For the text-containing cell, return its midpoint in [X, Y] coordinate format. 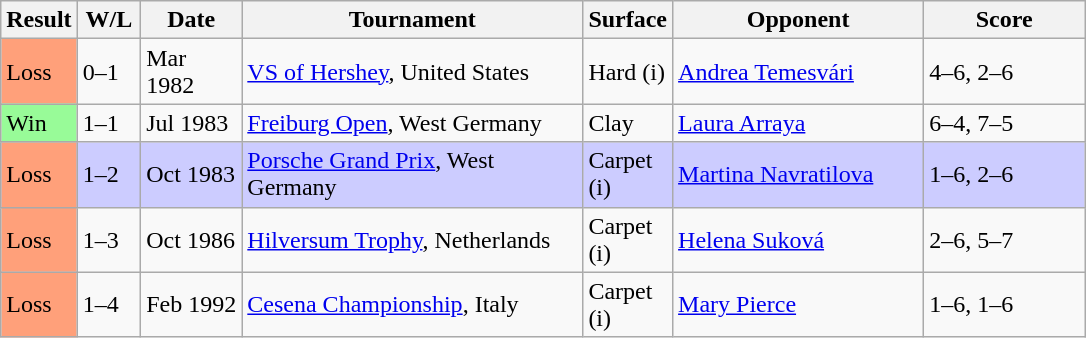
Mary Pierce [798, 304]
Opponent [798, 20]
W/L [109, 20]
Porsche Grand Prix, West Germany [412, 174]
Date [192, 20]
Surface [628, 20]
0–1 [109, 72]
1–1 [109, 123]
2–6, 5–7 [1004, 240]
6–4, 7–5 [1004, 123]
Laura Arraya [798, 123]
Oct 1986 [192, 240]
Andrea Temesvári [798, 72]
Helena Suková [798, 240]
Oct 1983 [192, 174]
Cesena Championship, Italy [412, 304]
1–2 [109, 174]
Jul 1983 [192, 123]
1–4 [109, 304]
Martina Navratilova [798, 174]
4–6, 2–6 [1004, 72]
VS of Hershey, United States [412, 72]
Clay [628, 123]
Hilversum Trophy, Netherlands [412, 240]
Freiburg Open, West Germany [412, 123]
1–3 [109, 240]
Hard (i) [628, 72]
Tournament [412, 20]
Win [39, 123]
Result [39, 20]
Score [1004, 20]
Mar 1982 [192, 72]
1–6, 2–6 [1004, 174]
Feb 1992 [192, 304]
1–6, 1–6 [1004, 304]
